From the cell containing the given text, extract its center point as [X, Y] coordinate. 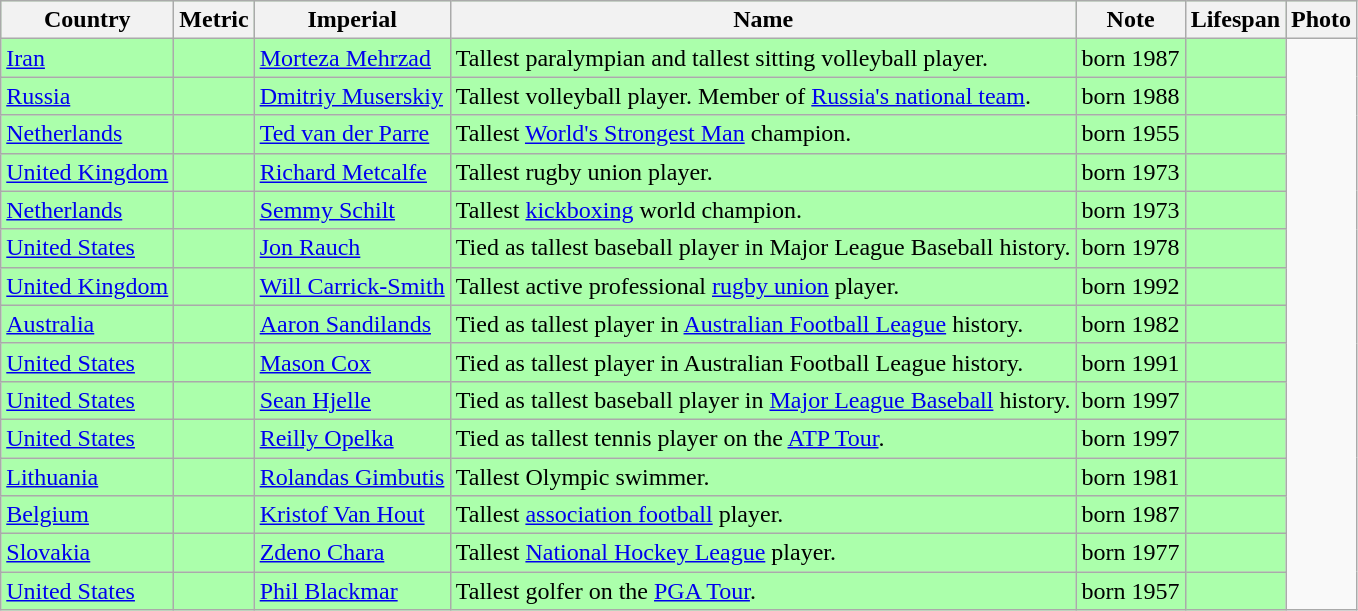
born 1982 [1130, 324]
Lifespan [1235, 20]
Mason Cox [352, 362]
Tied as tallest tennis player on the ATP Tour. [763, 438]
Tallest paralympian and tallest sitting volleyball player. [763, 58]
born 1988 [1130, 96]
Sean Hjelle [352, 400]
Slovakia [88, 553]
Tallest World's Strongest Man champion. [763, 134]
Tallest association football player. [763, 515]
Belgium [88, 515]
Photo [1322, 20]
born 1978 [1130, 248]
born 1957 [1130, 591]
Tallest National Hockey League player. [763, 553]
Metric [214, 20]
born 1955 [1130, 134]
Australia [88, 324]
Dmitriy Muserskiy [352, 96]
Rolandas Gimbutis [352, 477]
Iran [88, 58]
Aaron Sandilands [352, 324]
Will Carrick-Smith [352, 286]
Zdeno Chara [352, 553]
Kristof Van Hout [352, 515]
Tallest active professional rugby union player. [763, 286]
Tallest rugby union player. [763, 172]
Jon Rauch [352, 248]
Note [1130, 20]
Imperial [352, 20]
Reilly Opelka [352, 438]
born 1981 [1130, 477]
Name [763, 20]
Russia [88, 96]
Morteza Mehrzad [352, 58]
Tallest kickboxing world champion. [763, 210]
born 1992 [1130, 286]
Tallest golfer on the PGA Tour. [763, 591]
Lithuania [88, 477]
born 1991 [1130, 362]
Ted van der Parre [352, 134]
born 1977 [1130, 553]
Country [88, 20]
Richard Metcalfe [352, 172]
Phil Blackmar [352, 591]
Tallest volleyball player. Member of Russia's national team. [763, 96]
Semmy Schilt [352, 210]
Tallest Olympic swimmer. [763, 477]
